Scan for the cell matching the given text and deliver its (X, Y) coordinate at center. 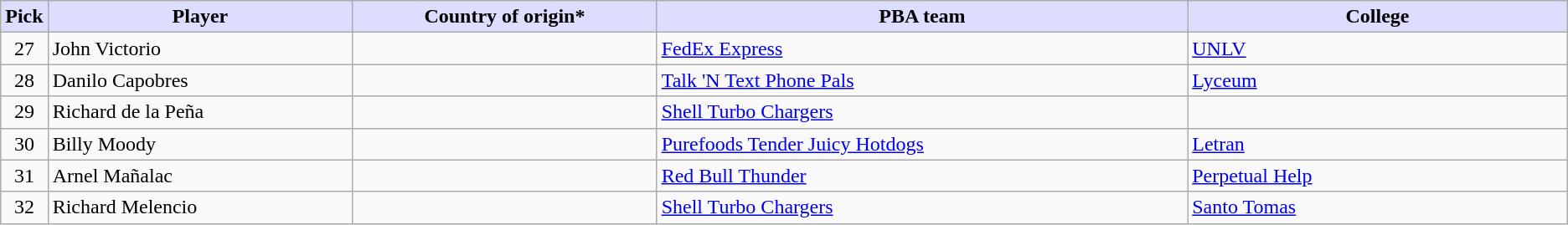
John Victorio (200, 49)
FedEx Express (922, 49)
30 (24, 144)
Lyceum (1378, 80)
Richard de la Peña (200, 112)
Purefoods Tender Juicy Hotdogs (922, 144)
29 (24, 112)
31 (24, 176)
UNLV (1378, 49)
32 (24, 207)
Talk 'N Text Phone Pals (922, 80)
Santo Tomas (1378, 207)
PBA team (922, 17)
Red Bull Thunder (922, 176)
Letran (1378, 144)
Richard Melencio (200, 207)
Pick (24, 17)
Country of origin* (504, 17)
27 (24, 49)
28 (24, 80)
Perpetual Help (1378, 176)
College (1378, 17)
Player (200, 17)
Billy Moody (200, 144)
Danilo Capobres (200, 80)
Arnel Mañalac (200, 176)
